Locate the cell with the specified text and output its [X, Y] center coordinate. 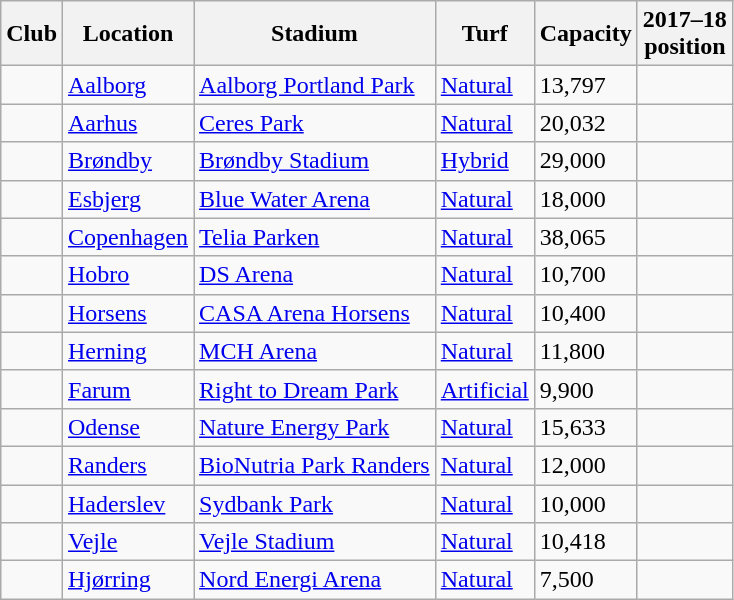
10,700 [586, 275]
13,797 [586, 85]
Vejle [128, 542]
Location [128, 34]
MCH Arena [315, 351]
Sydbank Park [315, 503]
Esbjerg [128, 199]
Ceres Park [315, 123]
Nord Energi Arena [315, 580]
CASA Arena Horsens [315, 313]
Herning [128, 351]
Farum [128, 389]
Aalborg Portland Park [315, 85]
15,633 [586, 427]
Haderslev [128, 503]
DS Arena [315, 275]
Right to Dream Park [315, 389]
BioNutria Park Randers [315, 465]
29,000 [586, 161]
Brøndby [128, 161]
10,418 [586, 542]
10,400 [586, 313]
7,500 [586, 580]
Hjørring [128, 580]
Aarhus [128, 123]
11,800 [586, 351]
Turf [484, 34]
Telia Parken [315, 237]
Hybrid [484, 161]
Nature Energy Park [315, 427]
Copenhagen [128, 237]
10,000 [586, 503]
Artificial [484, 389]
12,000 [586, 465]
20,032 [586, 123]
Stadium [315, 34]
Blue Water Arena [315, 199]
Aalborg [128, 85]
9,900 [586, 389]
18,000 [586, 199]
Horsens [128, 313]
Capacity [586, 34]
Brøndby Stadium [315, 161]
Club [32, 34]
Vejle Stadium [315, 542]
2017–18position [684, 34]
Hobro [128, 275]
Odense [128, 427]
Randers [128, 465]
38,065 [586, 237]
